Search for the cell housing the specified text and yield its (X, Y) center coordinate. 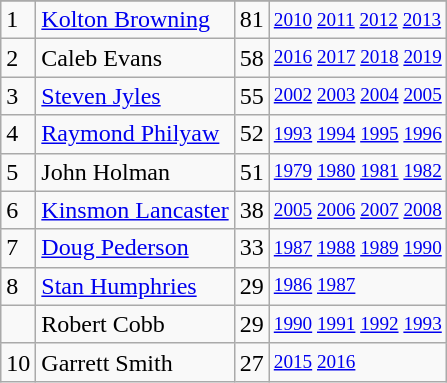
2015 2016 (358, 362)
5 (18, 172)
52 (252, 134)
1979 1980 1981 1982 (358, 172)
Caleb Evans (135, 58)
1986 1987 (358, 286)
10 (18, 362)
3 (18, 96)
Kinsmon Lancaster (135, 210)
2002 2003 2004 2005 (358, 96)
Robert Cobb (135, 324)
38 (252, 210)
Doug Pederson (135, 248)
58 (252, 58)
2016 2017 2018 2019 (358, 58)
8 (18, 286)
27 (252, 362)
1993 1994 1995 1996 (358, 134)
33 (252, 248)
John Holman (135, 172)
2010 2011 2012 2013 (358, 20)
2 (18, 58)
Steven Jyles (135, 96)
2005 2006 2007 2008 (358, 210)
Raymond Philyaw (135, 134)
55 (252, 96)
Stan Humphries (135, 286)
51 (252, 172)
Garrett Smith (135, 362)
1990 1991 1992 1993 (358, 324)
Kolton Browning (135, 20)
6 (18, 210)
1 (18, 20)
7 (18, 248)
1987 1988 1989 1990 (358, 248)
4 (18, 134)
81 (252, 20)
